Scan for the cell matching the given text and deliver its [X, Y] coordinate at center. 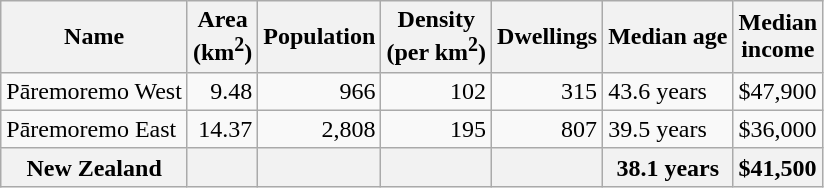
315 [548, 91]
102 [436, 91]
2,808 [320, 129]
966 [320, 91]
9.48 [222, 91]
$47,900 [778, 91]
Area(km2) [222, 37]
Median age [668, 37]
Population [320, 37]
39.5 years [668, 129]
43.6 years [668, 91]
195 [436, 129]
Medianincome [778, 37]
New Zealand [94, 167]
Pāremoremo West [94, 91]
Dwellings [548, 37]
$41,500 [778, 167]
14.37 [222, 129]
38.1 years [668, 167]
Name [94, 37]
$36,000 [778, 129]
Pāremoremo East [94, 129]
Density(per km2) [436, 37]
807 [548, 129]
